Find where the given text appears and provide that cell's center as (X, Y) coordinate. 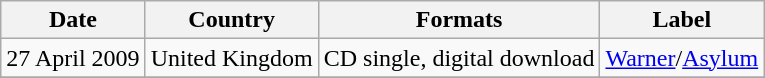
Country (232, 20)
27 April 2009 (73, 58)
Warner/Asylum (682, 58)
Date (73, 20)
United Kingdom (232, 58)
Label (682, 20)
CD single, digital download (459, 58)
Formats (459, 20)
